Search for the cell housing the specified text and yield its [x, y] center coordinate. 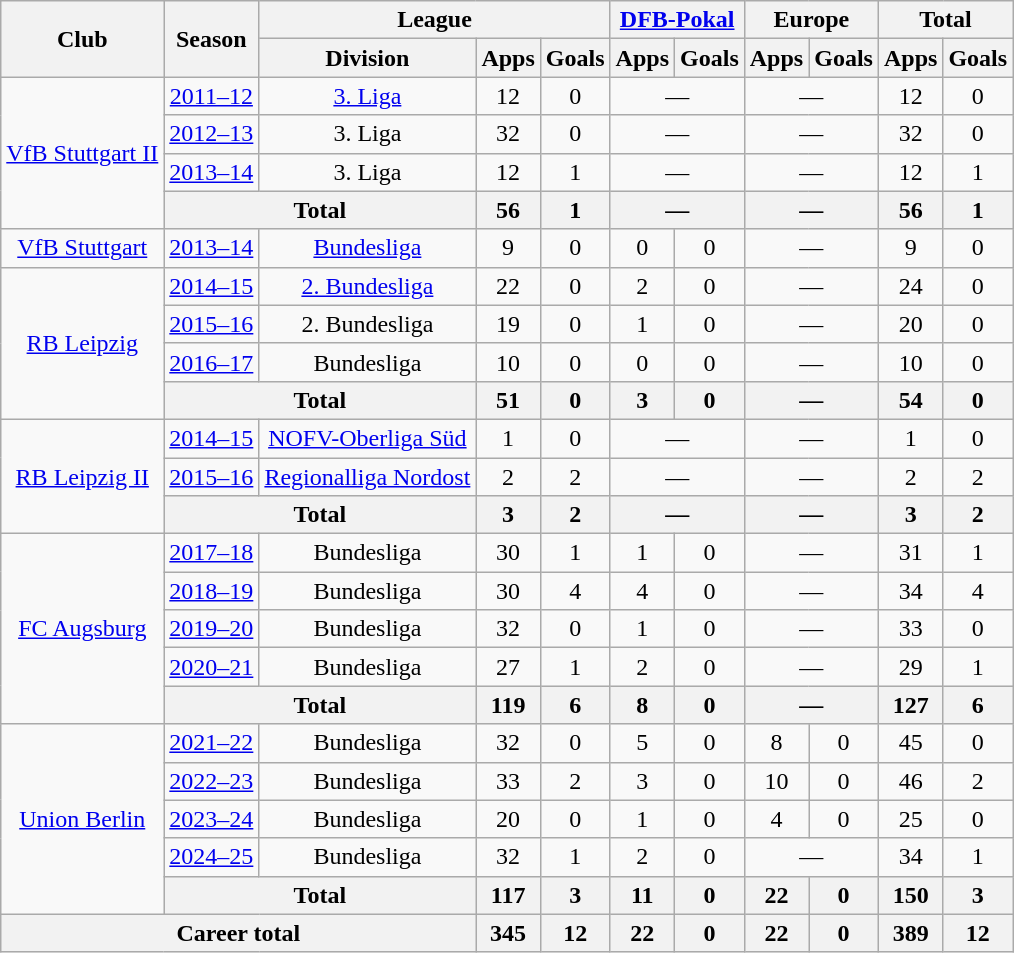
19 [508, 324]
117 [508, 895]
46 [910, 781]
27 [508, 667]
2016–17 [212, 362]
Europe [811, 20]
2017–18 [212, 553]
150 [910, 895]
2024–25 [212, 857]
2019–20 [212, 629]
Division [368, 58]
2021–22 [212, 743]
25 [910, 819]
24 [910, 286]
54 [910, 400]
2011–12 [212, 96]
5 [642, 743]
Club [82, 39]
31 [910, 553]
Union Berlin [82, 819]
NOFV-Oberliga Süd [368, 438]
League [434, 20]
Regionalliga Nordost [368, 477]
2022–23 [212, 781]
Season [212, 39]
RB Leipzig II [82, 476]
51 [508, 400]
389 [910, 933]
11 [642, 895]
VfB Stuttgart II [82, 153]
127 [910, 705]
2020–21 [212, 667]
RB Leipzig [82, 343]
29 [910, 667]
Career total [238, 933]
119 [508, 705]
2023–24 [212, 819]
FC Augsburg [82, 629]
VfB Stuttgart [82, 248]
345 [508, 933]
DFB-Pokal [677, 20]
2012–13 [212, 134]
45 [910, 743]
2018–19 [212, 591]
